Extract the (x, y) coordinate from the center of the cell holding the provided text.  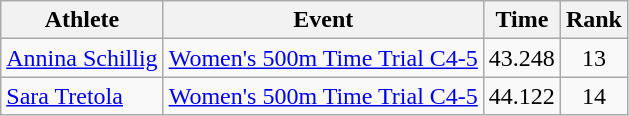
Time (522, 20)
44.122 (522, 96)
43.248 (522, 58)
Annina Schillig (82, 58)
Event (323, 20)
Athlete (82, 20)
Rank (594, 20)
13 (594, 58)
Sara Tretola (82, 96)
14 (594, 96)
